Detect which cell encompasses the target text, then output its [X, Y] center coordinate. 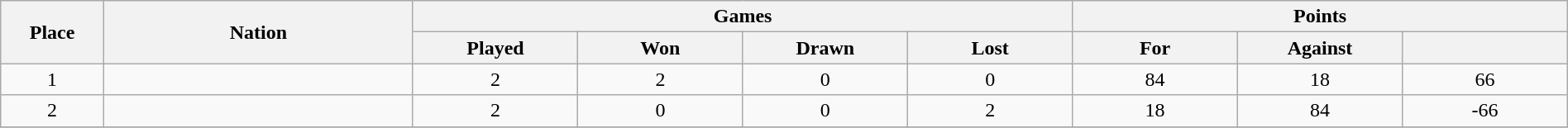
Nation [258, 32]
66 [1485, 79]
Played [495, 48]
Won [660, 48]
Place [53, 32]
Games [743, 17]
-66 [1485, 111]
Against [1320, 48]
For [1154, 48]
Drawn [825, 48]
1 [53, 79]
Lost [989, 48]
Points [1320, 17]
